Determine the (x, y) coordinate at the center of the cell enclosing the given text.  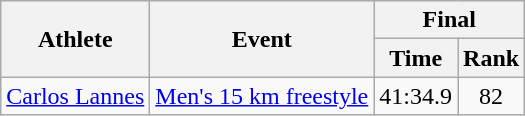
Event (262, 39)
Final (450, 20)
Rank (492, 58)
41:34.9 (416, 96)
82 (492, 96)
Men's 15 km freestyle (262, 96)
Athlete (76, 39)
Time (416, 58)
Carlos Lannes (76, 96)
